Scan for the cell matching the given text and deliver its [X, Y] coordinate at center. 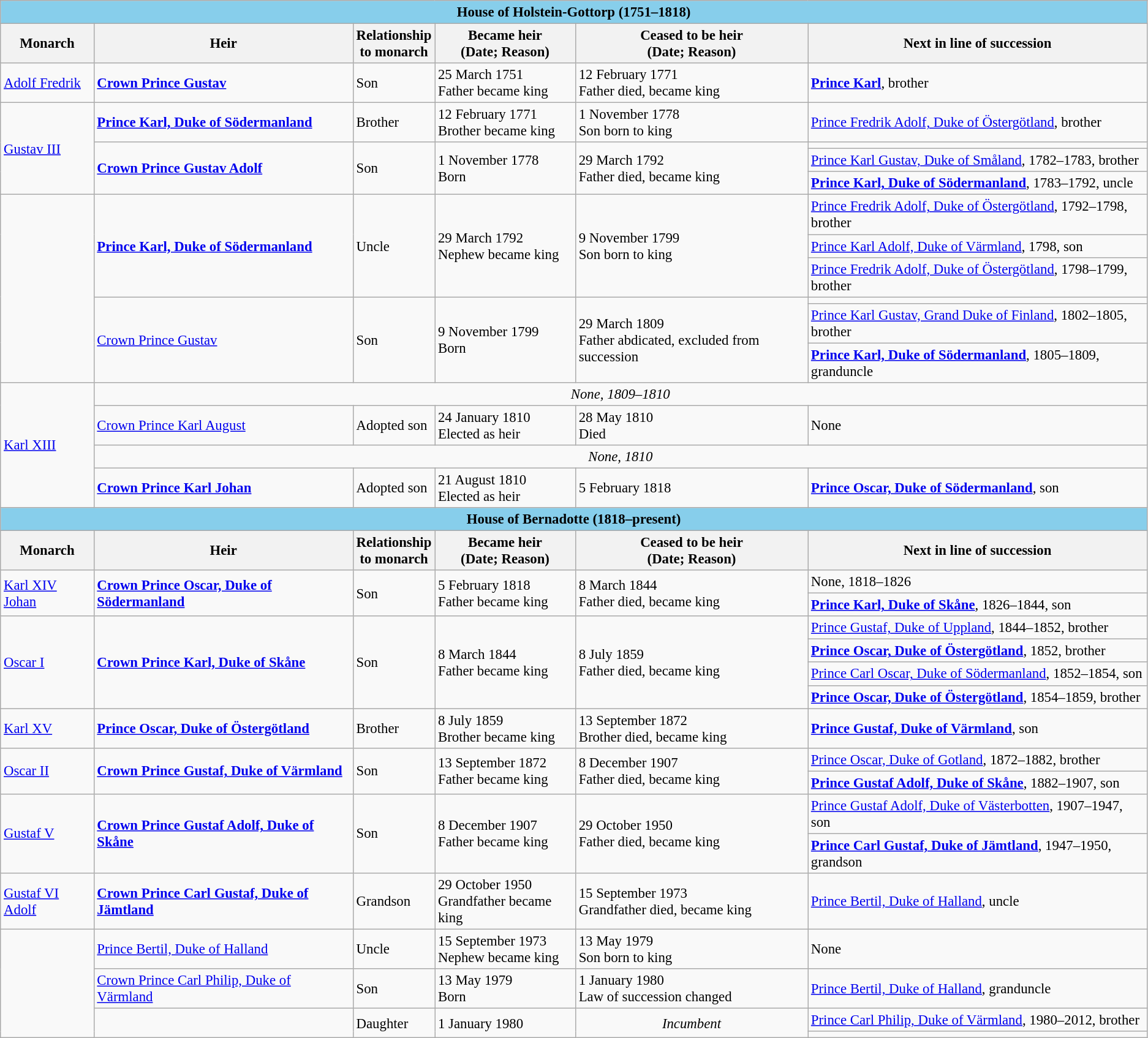
8 March 1844Father became king [505, 662]
29 March 1792Father died, became king [691, 168]
Prince Karl, Duke of Södermanland, 1805–1809, granduncle [978, 363]
Prince Gustaf Adolf, Duke of Skåne, 1882–1907, son [978, 783]
Prince Karl, brother [978, 83]
Prince Carl Gustaf, Duke of Jämtland, 1947–1950, grandson [978, 854]
Prince Fredrik Adolf, Duke of Östergötland, 1798–1799, brother [978, 277]
Crown Prince Carl Philip, Duke of Värmland [223, 988]
Prince Karl Gustav, Grand Duke of Finland, 1802–1805, brother [978, 323]
25 March 1751Father became king [505, 83]
Prince Gustaf, Duke of Värmland, son [978, 729]
Prince Karl Gustav, Duke of Småland, 1782–1783, brother [978, 160]
29 October 1950Grandfather became king [505, 901]
Grandson [393, 901]
15 September 1973Grandfather died, became king [691, 901]
Prince Carl Philip, Duke of Värmland, 1980–2012, brother [978, 1020]
Adolf Fredrik [47, 83]
Crown Prince Karl August [223, 425]
Prince Bertil, Duke of Halland [223, 949]
Crown Prince Gustaf Adolf, Duke of Skåne [223, 834]
8 March 1844Father died, became king [691, 593]
5 February 1818 [691, 487]
Crown Prince Oscar, Duke of Södermanland [223, 593]
Prince Karl, Duke of Södermanland, 1783–1792, uncle [978, 183]
1 November 1778Born [505, 168]
21 August 1810Elected as heir [505, 487]
Crown Prince Karl Johan [223, 487]
Karl XIII [47, 445]
13 May 1979Son born to king [691, 949]
Gustaf VI Adolf [47, 901]
None, 1818–1826 [978, 582]
Crown Prince Carl Gustaf, Duke of Jämtland [223, 901]
13 September 1872Brother died, became king [691, 729]
Prince Karl, Duke of Skåne, 1826–1844, son [978, 605]
29 March 1792Nephew became king [505, 246]
Prince Gustaf, Duke of Uppland, 1844–1852, brother [978, 628]
9 November 1799Born [505, 340]
Prince Carl Oscar, Duke of Södermanland, 1852–1854, son [978, 674]
Karl XV [47, 729]
None, 1810 [620, 457]
1 November 1778Son born to king [691, 122]
Crown Prince Gustav Adolf [223, 168]
Prince Oscar, Duke of Östergötland, 1854–1859, brother [978, 697]
Prince Fredrik Adolf, Duke of Östergötland, brother [978, 122]
Prince Oscar, Duke of Södermanland, son [978, 487]
29 March 1809Father abdicated, excluded from succession [691, 340]
Karl XIV Johan [47, 593]
Prince Gustaf Adolf, Duke of Västerbotten, 1907–1947, son [978, 814]
Gustaf V [47, 834]
Gustav III [47, 149]
8 July 1859Father died, became king [691, 662]
Prince Bertil, Duke of Halland, uncle [978, 901]
Prince Oscar, Duke of Östergötland [223, 729]
15 September 1973Nephew became king [505, 949]
Prince Oscar, Duke of Gotland, 1872–1882, brother [978, 759]
13 May 1979Born [505, 988]
24 January 1810Elected as heir [505, 425]
Prince Fredrik Adolf, Duke of Östergötland, 1792–1798, brother [978, 214]
28 May 1810Died [691, 425]
Daughter [393, 1023]
9 November 1799Son born to king [691, 246]
Crown Prince Karl, Duke of Skåne [223, 662]
House of Bernadotte (1818–present) [574, 519]
None, 1809–1810 [620, 394]
Crown Prince Gustaf, Duke of Värmland [223, 770]
8 July 1859Brother became king [505, 729]
8 December 1907Father died, became king [691, 770]
House of Holstein-Gottorp (1751–1818) [574, 12]
Oscar I [47, 662]
Prince Karl Adolf, Duke of Värmland, 1798, son [978, 246]
1 January 1980Law of succession changed [691, 988]
Prince Bertil, Duke of Halland, granduncle [978, 988]
13 September 1872Father became king [505, 770]
Incumbent [691, 1023]
Oscar II [47, 770]
12 February 1771Brother became king [505, 122]
5 February 1818Father became king [505, 593]
8 December 1907Father became king [505, 834]
12 February 1771Father died, became king [691, 83]
29 October 1950Father died, became king [691, 834]
1 January 1980 [505, 1023]
Prince Oscar, Duke of Östergötland, 1852, brother [978, 651]
